Detect which cell encompasses the target text, then output its [x, y] center coordinate. 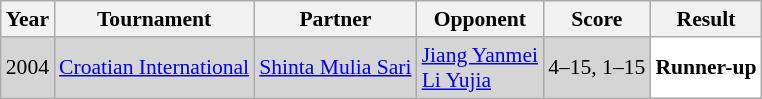
Score [596, 19]
Tournament [154, 19]
Partner [335, 19]
4–15, 1–15 [596, 68]
Shinta Mulia Sari [335, 68]
Year [28, 19]
Result [706, 19]
Runner-up [706, 68]
Jiang Yanmei Li Yujia [480, 68]
2004 [28, 68]
Croatian International [154, 68]
Opponent [480, 19]
